From the cell containing the given text, extract its center point as (X, Y) coordinate. 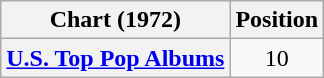
Position (277, 20)
Chart (1972) (116, 20)
U.S. Top Pop Albums (116, 58)
10 (277, 58)
